Output the (X, Y) coordinate of the center of the cell containing the given text.  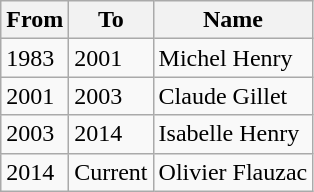
From (35, 20)
Isabelle Henry (233, 134)
Olivier Flauzac (233, 172)
1983 (35, 58)
Current (111, 172)
To (111, 20)
Name (233, 20)
Michel Henry (233, 58)
Claude Gillet (233, 96)
